Return [X, Y] of the center of cell containing provided text 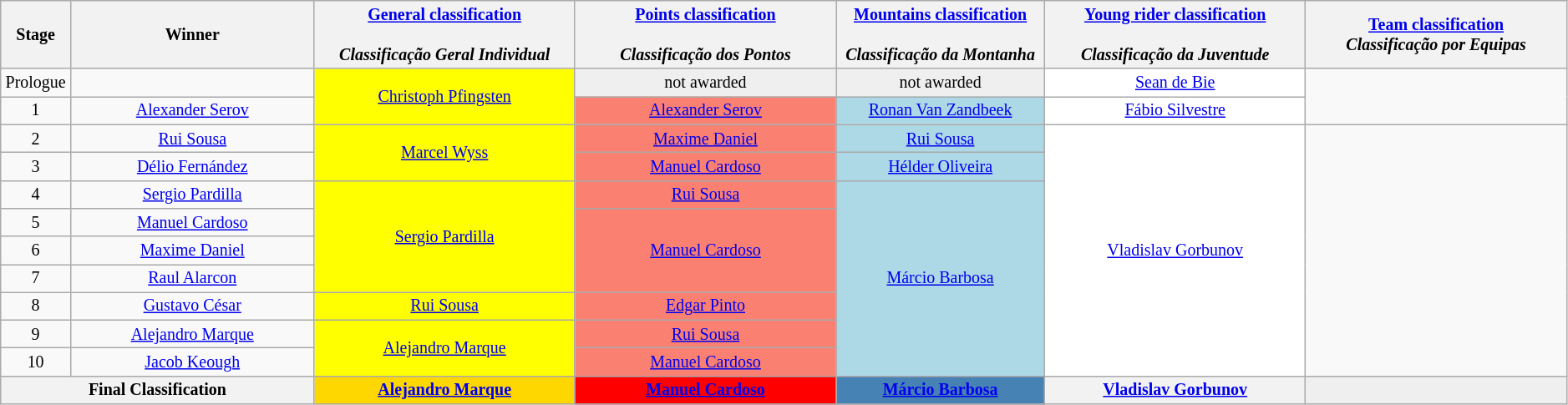
3 [36, 167]
Ronan Van Zandbeek [941, 110]
Stage [36, 35]
Winner [192, 35]
General classificationClassificação Geral Individual [444, 35]
2 [36, 139]
Mountains classificationClassificação da Montanha [941, 35]
Gustavo César [192, 306]
Edgar Pinto [705, 306]
Points classificationClassificação dos Pontos [705, 35]
Team classificationClassificação por Equipas [1436, 35]
5 [36, 222]
7 [36, 279]
Sean de Bie [1175, 84]
Fábio Silvestre [1175, 110]
1 [36, 110]
Prologue [36, 84]
Final Classification [157, 391]
6 [36, 251]
Young rider classificationClassificação da Juventude [1175, 35]
Délio Fernández [192, 167]
Hélder Oliveira [941, 167]
8 [36, 306]
9 [36, 334]
10 [36, 362]
Christoph Pfingsten [444, 97]
Jacob Keough [192, 362]
4 [36, 194]
Raul Alarcon [192, 279]
Marcel Wyss [444, 152]
